Search for the cell housing the specified text and yield its [X, Y] center coordinate. 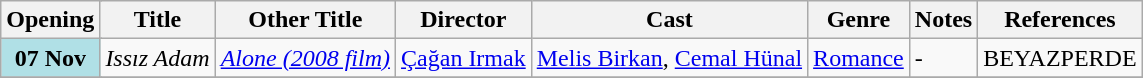
Issız Adam [158, 58]
Genre [859, 20]
Çağan Irmak [464, 58]
- [943, 58]
07 Nov [50, 58]
Director [464, 20]
Notes [943, 20]
Alone (2008 film) [305, 58]
Romance [859, 58]
Title [158, 20]
Melis Birkan, Cemal Hünal [669, 58]
BEYAZPERDE [1060, 58]
Cast [669, 20]
Opening [50, 20]
Other Title [305, 20]
References [1060, 20]
